Return [X, Y] of the center of cell containing provided text 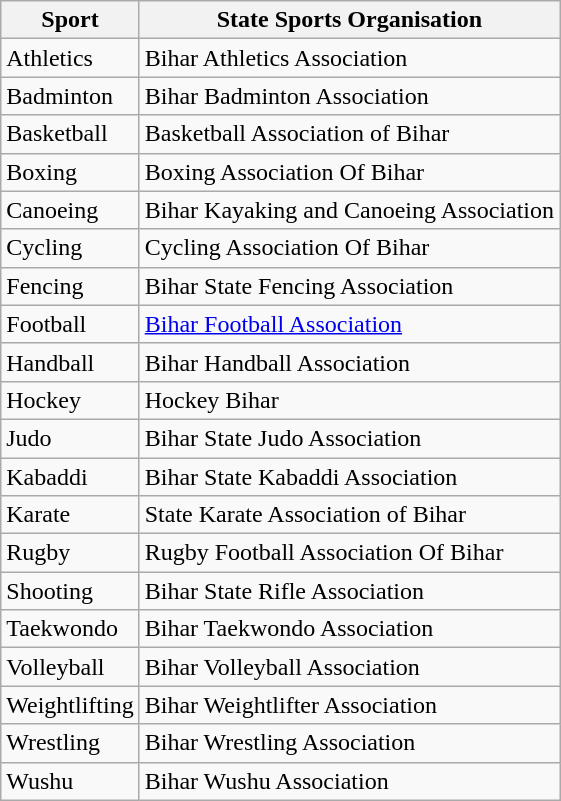
Bihar Wrestling Association [349, 743]
Bihar Football Association [349, 324]
Handball [70, 362]
Weightlifting [70, 705]
Fencing [70, 286]
Bihar Volleyball Association [349, 667]
Sport [70, 20]
Boxing Association Of Bihar [349, 172]
Volleyball [70, 667]
Rugby Football Association Of Bihar [349, 553]
Rugby [70, 553]
Bihar State Fencing Association [349, 286]
Bihar Weightlifter Association [349, 705]
Kabaddi [70, 477]
Taekwondo [70, 629]
Athletics [70, 58]
Badminton [70, 96]
Wrestling [70, 743]
Karate [70, 515]
Judo [70, 438]
Cycling Association Of Bihar [349, 248]
Wushu [70, 781]
Bihar Badminton Association [349, 96]
Bihar Handball Association [349, 362]
Bihar Athletics Association [349, 58]
Football [70, 324]
Hockey Bihar [349, 400]
Canoeing [70, 210]
Shooting [70, 591]
Hockey [70, 400]
Boxing [70, 172]
Bihar Taekwondo Association [349, 629]
Bihar State Judo Association [349, 438]
Basketball [70, 134]
Bihar Kayaking and Canoeing Association [349, 210]
State Karate Association of Bihar [349, 515]
State Sports Organisation [349, 20]
Basketball Association of Bihar [349, 134]
Bihar Wushu Association [349, 781]
Cycling [70, 248]
Bihar State Kabaddi Association [349, 477]
Bihar State Rifle Association [349, 591]
